From the cell containing the given text, extract its center point as (X, Y) coordinate. 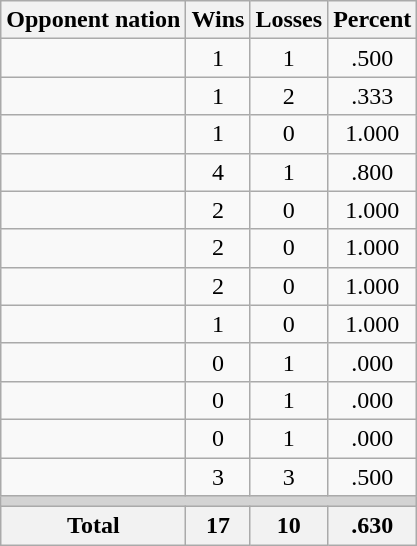
.333 (372, 96)
Wins (218, 20)
10 (289, 526)
Total (94, 526)
Losses (289, 20)
.630 (372, 526)
Opponent nation (94, 20)
4 (218, 172)
17 (218, 526)
.800 (372, 172)
Percent (372, 20)
